Identify which cell holds the provided text, then report its (x, y) central coordinate. 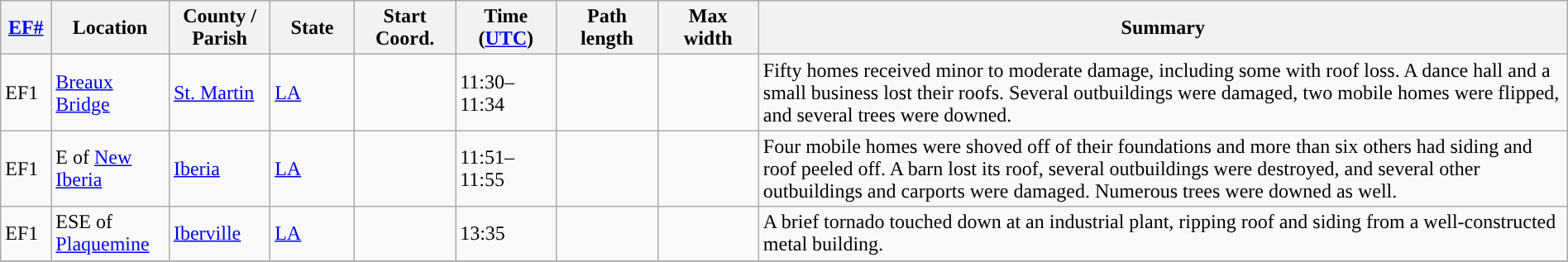
E of New Iberia (111, 169)
Breaux Bridge (111, 93)
Iberia (219, 169)
ESE of Plaquemine (111, 233)
11:30–11:34 (506, 93)
A brief tornado touched down at an industrial plant, ripping roof and siding from a well-constructed metal building. (1163, 233)
Max width (708, 28)
Path length (607, 28)
County / Parish (219, 28)
St. Martin (219, 93)
Iberville (219, 233)
EF# (26, 28)
13:35 (506, 233)
11:51–11:55 (506, 169)
Summary (1163, 28)
Time (UTC) (506, 28)
Location (111, 28)
Start Coord. (404, 28)
State (313, 28)
